Extract the [x, y] coordinate from the center of the cell holding the provided text.  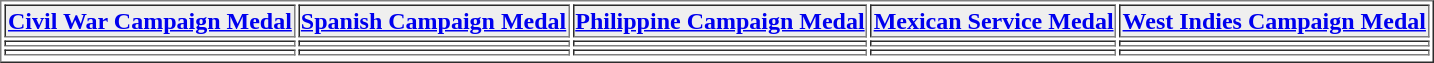
Mexican Service Medal [994, 20]
Spanish Campaign Medal [434, 20]
West Indies Campaign Medal [1274, 20]
Civil War Campaign Medal [150, 20]
Philippine Campaign Medal [720, 20]
